Scan for the cell matching the given text and deliver its (x, y) coordinate at center. 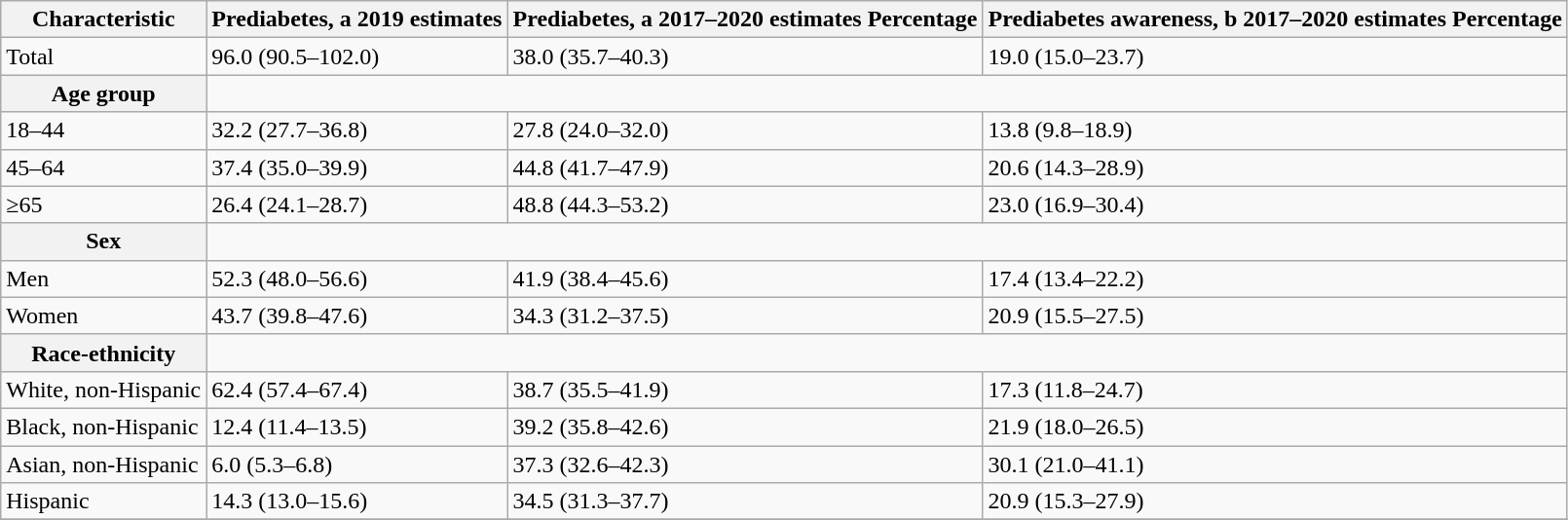
17.3 (11.8–24.7) (1275, 390)
26.4 (24.1–28.7) (356, 204)
20.9 (15.5–27.5) (1275, 316)
38.0 (35.7–40.3) (745, 56)
43.7 (39.8–47.6) (356, 316)
45–64 (103, 167)
34.3 (31.2–37.5) (745, 316)
41.9 (38.4–45.6) (745, 279)
48.8 (44.3–53.2) (745, 204)
Race-ethnicity (103, 353)
32.2 (27.7–36.8) (356, 130)
23.0 (16.9–30.4) (1275, 204)
Age group (103, 93)
17.4 (13.4–22.2) (1275, 279)
37.3 (32.6–42.3) (745, 464)
44.8 (41.7–47.9) (745, 167)
Characteristic (103, 19)
39.2 (35.8–42.6) (745, 427)
Asian, non-Hispanic (103, 464)
Prediabetes, a 2019 estimates (356, 19)
96.0 (90.5–102.0) (356, 56)
62.4 (57.4–67.4) (356, 390)
14.3 (13.0–15.6) (356, 501)
37.4 (35.0–39.9) (356, 167)
Total (103, 56)
Prediabetes, a 2017–2020 estimates Percentage (745, 19)
Hispanic (103, 501)
White, non-Hispanic (103, 390)
21.9 (18.0–26.5) (1275, 427)
52.3 (48.0–56.6) (356, 279)
Prediabetes awareness, b 2017–2020 estimates Percentage (1275, 19)
Women (103, 316)
27.8 (24.0–32.0) (745, 130)
6.0 (5.3–6.8) (356, 464)
Black, non-Hispanic (103, 427)
20.9 (15.3–27.9) (1275, 501)
≥65 (103, 204)
38.7 (35.5–41.9) (745, 390)
13.8 (9.8–18.9) (1275, 130)
12.4 (11.4–13.5) (356, 427)
19.0 (15.0–23.7) (1275, 56)
30.1 (21.0–41.1) (1275, 464)
20.6 (14.3–28.9) (1275, 167)
Sex (103, 241)
Men (103, 279)
18–44 (103, 130)
34.5 (31.3–37.7) (745, 501)
